Output the [X, Y] coordinate of the center of the cell containing the given text.  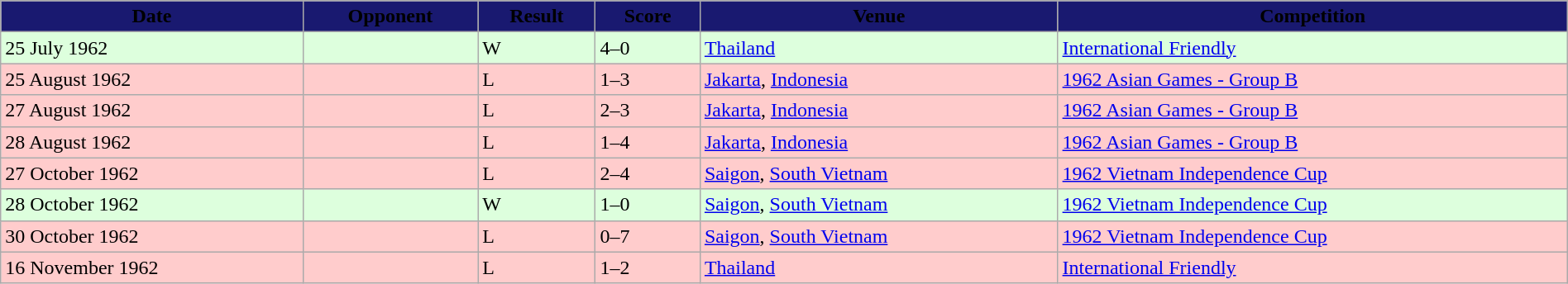
0–7 [648, 236]
1–3 [648, 79]
27 October 1962 [152, 173]
4–0 [648, 48]
1–4 [648, 142]
16 November 1962 [152, 267]
1–2 [648, 267]
27 August 1962 [152, 111]
Result [537, 17]
25 July 1962 [152, 48]
2–3 [648, 111]
2–4 [648, 173]
Opponent [390, 17]
Competition [1312, 17]
Date [152, 17]
25 August 1962 [152, 79]
28 August 1962 [152, 142]
28 October 1962 [152, 205]
1–0 [648, 205]
30 October 1962 [152, 236]
Score [648, 17]
Venue [878, 17]
